Determine the (X, Y) coordinate at the center of the cell enclosing the given text.  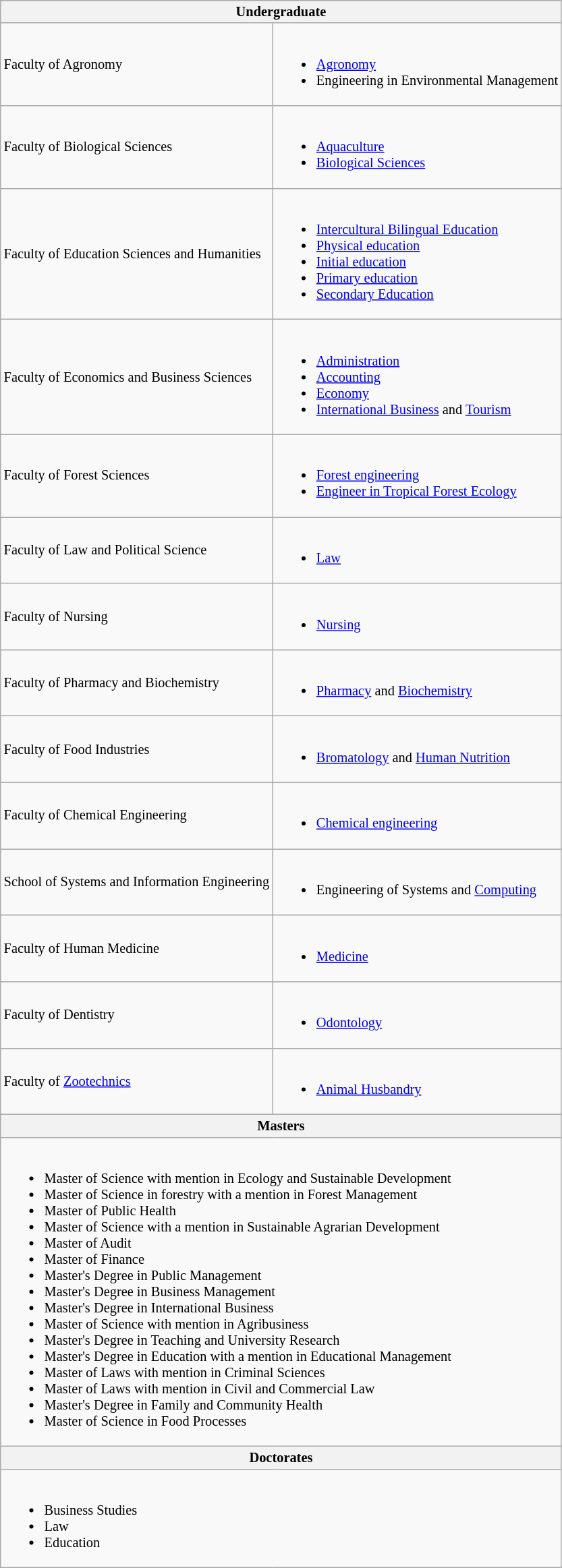
AquacultureBiological Sciences (417, 146)
Faculty of Economics and Business Sciences (136, 376)
Faculty of Food Industries (136, 749)
Faculty of Education Sciences and Humanities (136, 254)
Masters (281, 1126)
Faculty of Zootechnics (136, 1081)
Engineering of Systems and Computing (417, 881)
AdministrationAccountingEconomyInternational Business and Tourism (417, 376)
Faculty of Chemical Engineering (136, 815)
Faculty of Biological Sciences (136, 146)
Faculty of Agronomy (136, 64)
Faculty of Forest Sciences (136, 475)
Medicine (417, 948)
Odontology (417, 1014)
Faculty of Law and Political Science (136, 550)
Nursing (417, 616)
Doctorates (281, 1457)
Animal Husbandry (417, 1081)
Pharmacy and Biochemistry (417, 683)
Bromatology and Human Nutrition (417, 749)
Forest engineeringEngineer in Tropical Forest Ecology (417, 475)
Faculty of Pharmacy and Biochemistry (136, 683)
Faculty of Dentistry (136, 1014)
Chemical engineering (417, 815)
Intercultural Bilingual EducationPhysical educationInitial educationPrimary educationSecondary Education (417, 254)
School of Systems and Information Engineering (136, 881)
Law (417, 550)
Faculty of Human Medicine (136, 948)
Business StudiesLawEducation (281, 1518)
AgronomyEngineering in Environmental Management (417, 64)
Undergraduate (281, 11)
Faculty of Nursing (136, 616)
